Search for the cell housing the specified text and yield its [x, y] center coordinate. 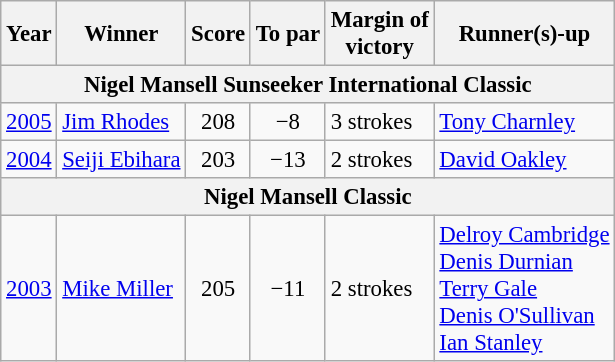
2004 [29, 160]
Mike Miller [122, 289]
Year [29, 34]
2003 [29, 289]
−11 [288, 289]
205 [218, 289]
Margin ofvictory [380, 34]
Jim Rhodes [122, 122]
−8 [288, 122]
208 [218, 122]
203 [218, 160]
2005 [29, 122]
Delroy Cambridge Denis Durnian Terry Gale Denis O'Sullivan Ian Stanley [524, 289]
Winner [122, 34]
Tony Charnley [524, 122]
Nigel Mansell Sunseeker International Classic [308, 85]
To par [288, 34]
−13 [288, 160]
Seiji Ebihara [122, 160]
David Oakley [524, 160]
Score [218, 34]
Nigel Mansell Classic [308, 197]
3 strokes [380, 122]
Runner(s)-up [524, 34]
